Search for the cell housing the specified text and yield its [X, Y] center coordinate. 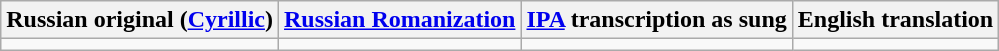
Russian Romanization [400, 20]
English translation [895, 20]
IPA transcription as sung [656, 20]
Russian original (Cyrillic) [140, 20]
